Locate the cell with the specified text and output its (X, Y) center coordinate. 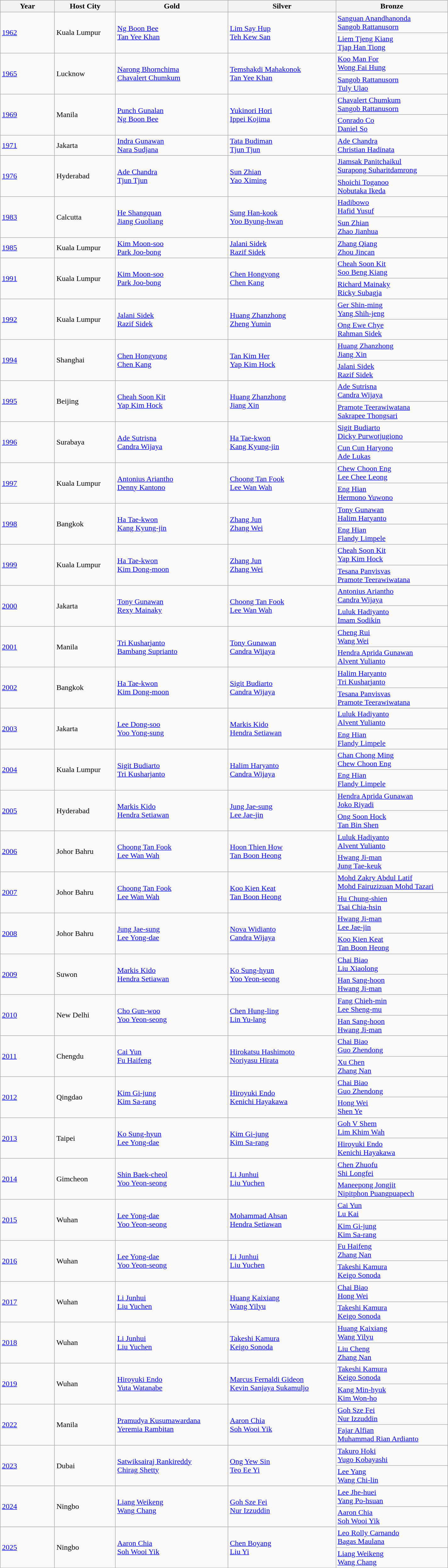
2004 (28, 770)
Ko Sung-hyun Yoo Yeon-seong (282, 974)
Chew Choon Eng Lee Chee Leong (392, 473)
Lee Dong-soo Yoo Yong-sung (172, 729)
2014 (28, 1179)
Halim Haryanto Tri Kusharjanto (392, 678)
Hadibowo Hafid Yusuf (392, 206)
2024 (28, 1506)
2012 (28, 1097)
Hendra Aprida Gunawan Joko Riyadi (392, 800)
Sigit Budiarto Tri Kusharjanto (172, 770)
Sigit Budiarto Dicky Purwotjugiono (392, 432)
Chavalert Chumkum Sangob Rattanusorn (392, 104)
Zhang Qiang Zhou Jincan (392, 247)
Gimcheon (85, 1179)
Richard Mainaky Ricky Subagja (392, 289)
New Delhi (85, 1015)
Kang Min-hyuk Kim Won-ho (392, 1394)
Year (28, 6)
Antonius Ariantho Candra Wijaya (392, 596)
Indra Gunawan Nara Sudjana (172, 145)
Liu Cheng Zhang Nan (392, 1353)
Narong Bhornchima Chavalert Chumkum (172, 74)
Mohammad Ahsan Hendra Setiawan (282, 1220)
Hoon Thien How Tan Boon Heong (282, 851)
Tan Kim Her Yap Kim Hock (282, 360)
Lim Say Hup Teh Kew San (282, 33)
Shin Baek-cheol Yoo Yeon-seong (172, 1179)
2015 (28, 1220)
2007 (28, 892)
Chengdu (85, 1056)
Qingdao (85, 1097)
Ko Sung-hyun Lee Yong-dae (172, 1138)
1962 (28, 33)
Yukinori Hori Ippei Kojima (282, 115)
Dubai (85, 1465)
1985 (28, 247)
Cun Cun Haryono Ade Lukas (392, 452)
Hendra Aprida Gunawan Alvent Yulianto (392, 657)
1976 (28, 176)
Sigit Budiarto Candra Wijaya (282, 688)
Shanghai (85, 360)
2003 (28, 729)
Jung Jae-sung Lee Jae-jin (282, 810)
Pramudya Kusumawardana Yeremia Rambitan (172, 1425)
1996 (28, 442)
1969 (28, 115)
Lee Yang Wang Chi-lin (392, 1476)
Sun Zhian Yao Ximing (282, 176)
Liem Tjeng Kiang Tjap Han Tiong (392, 43)
Satwiksairaj Rankireddy Chirag Shetty (172, 1465)
Pramote Teerawiwatana Sakrapee Thongsari (392, 412)
Chen Zhuofu Shi Longfei (392, 1168)
Gold (172, 6)
Chen Boyang Liu Yi (282, 1547)
Chen Hung-ling Lin Yu-lang (282, 1015)
2025 (28, 1547)
Taipei (85, 1138)
2005 (28, 810)
Ong Soon Hock Tan Bin Shen (392, 820)
Sung Han-kook Yoo Byung-hwan (282, 217)
Conrado Co Daniel So (392, 125)
Hiroyuki Endo Yuta Watanabe (172, 1384)
Calcutta (85, 217)
1992 (28, 319)
1965 (28, 74)
Luluk Hadiyanto Imam Sodikin (392, 616)
Fajar Alfian Muhammad Rian Ardianto (392, 1435)
Nova Widianto Candra Wijaya (282, 933)
Ger Shin-ming Yang Shih-jeng (392, 309)
Marcus Fernaldi Gideon Kevin Sanjaya Sukamuljo (282, 1384)
Tony Gunawan Halim Haryanto (392, 513)
Bronze (392, 6)
2011 (28, 1056)
Shoichi Toganoo Nobutaka Ikeda (392, 186)
Eng Hian Hermono Yuwono (392, 493)
Fang Chieh-min Lee Sheng-mu (392, 1005)
Sun Zhian Zhao Jianhua (392, 227)
Fu Haifeng Zhang Nan (392, 1251)
Surabaya (85, 442)
Chai Biao Liu Xiaolong (392, 964)
Ade Chandra Christian Hadinata (392, 145)
Ong Yew Sin Teo Ee Yi (282, 1465)
Koo Man For Wong Fai Hung (392, 64)
Cho Gun-woo Yoo Yeon-seong (172, 1015)
2023 (28, 1465)
Hirokatsu Hashimoto Noriyasu Hirata (282, 1056)
1999 (28, 565)
Chan Chong Ming Chew Choon Eng (392, 759)
2008 (28, 933)
2016 (28, 1261)
Cai Yun Fu Haifeng (172, 1056)
Sangob Rattanusorn Tuly Ulao (392, 84)
2006 (28, 851)
Cai Yun Lu Kai (392, 1209)
Tony Gunawan Candra Wijaya (282, 647)
Chai Biao Hong Wei (392, 1292)
Leo Rolly Carnando Bagas Maulana (392, 1537)
Cheah Soon Kit Soo Beng Kiang (392, 268)
Ade Chandra Tjun Tjun (172, 176)
Lucknow (85, 74)
Ng Boon Bee Tan Yee Khan (172, 33)
1997 (28, 483)
2001 (28, 647)
2022 (28, 1425)
Hu Chung-shien Tsai Chia-hsin (392, 902)
2000 (28, 606)
2013 (28, 1138)
2002 (28, 688)
1983 (28, 217)
2019 (28, 1384)
Beijing (85, 401)
Punch Gunalan Ng Boon Bee (172, 115)
Sanguan Anandhanonda Sangob Rattanusorn (392, 23)
Takuro Hoki Yugo Kobayashi (392, 1455)
Silver (282, 6)
2009 (28, 974)
2010 (28, 1015)
1998 (28, 524)
Antonius Ariantho Denny Kantono (172, 483)
Halim Haryanto Candra Wijaya (282, 770)
Tony Gunawan Rexy Mainaky (172, 606)
1995 (28, 401)
Tri Kusharjanto Bambang Suprianto (172, 647)
Host City (85, 6)
Ong Ewe Chye Rahman Sidek (392, 330)
Goh V Shem Lim Khim Wah (392, 1128)
Hwang Ji-man Lee Jae-jin (392, 923)
Hwang Ji-man Jung Tae-keuk (392, 861)
Jung Jae-sung Lee Yong-dae (172, 933)
Temshakdi Mahakonok Tan Yee Khan (282, 74)
Mohd Zakry Abdul Latif Mohd Fairuzizuan Mohd Tazari (392, 882)
He Shangquan Jiang Guoliang (172, 217)
Lee Jhe-huei Yang Po-hsuan (392, 1496)
Hong Wei Shen Ye (392, 1107)
Xu Chen Zhang Nan (392, 1067)
Maneepong Jongjit Nipitphon Puangpuapech (392, 1189)
2018 (28, 1343)
Cheng Rui Wang Wei (392, 637)
Tata Budiman Tjun Tjun (282, 145)
1994 (28, 360)
Jiamsak Panitchaikul Surapong Suharitdamrong (392, 165)
2017 (28, 1302)
Suwon (85, 974)
Huang Zhanzhong Zheng Yumin (282, 319)
1971 (28, 145)
1991 (28, 278)
